Determine the [X, Y] coordinate at the center of the cell enclosing the given text.  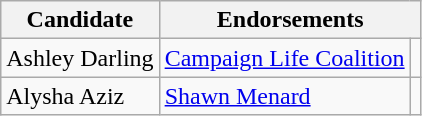
Ashley Darling [80, 58]
Campaign Life Coalition [284, 58]
Endorsements [290, 20]
Candidate [80, 20]
Alysha Aziz [80, 96]
Shawn Menard [284, 96]
